Provide the (X, Y) coordinate of the cell's center where the given text is located.  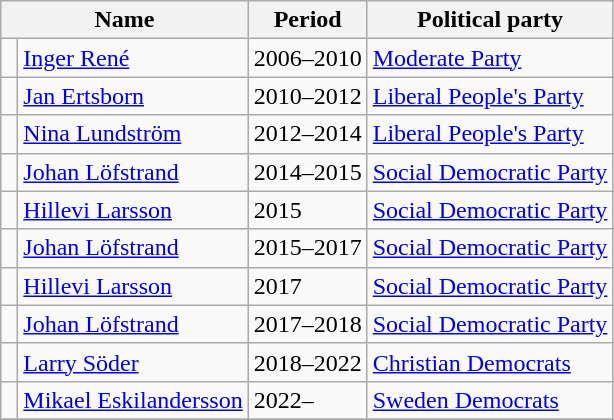
2014–2015 (308, 172)
Nina Lundström (133, 134)
2022– (308, 400)
Name (124, 20)
Larry Söder (133, 362)
Period (308, 20)
Moderate Party (490, 58)
2006–2010 (308, 58)
Christian Democrats (490, 362)
2017 (308, 286)
2010–2012 (308, 96)
Mikael Eskilandersson (133, 400)
2017–2018 (308, 324)
Jan Ertsborn (133, 96)
2015–2017 (308, 248)
Sweden Democrats (490, 400)
Inger René (133, 58)
2012–2014 (308, 134)
2018–2022 (308, 362)
2015 (308, 210)
Political party (490, 20)
